Return [X, Y] of the center of cell containing provided text 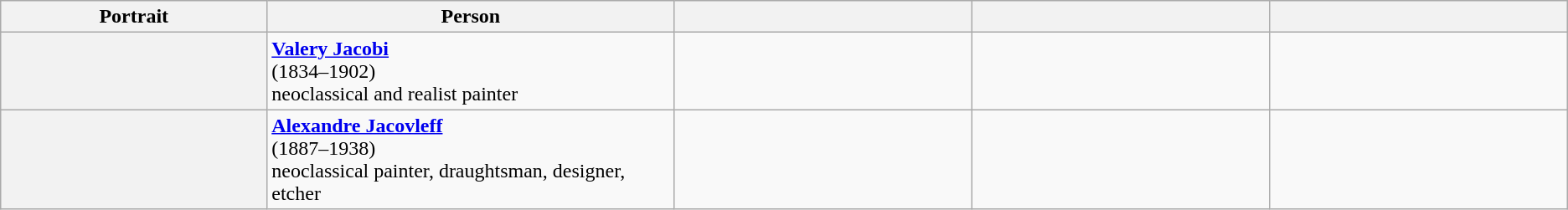
Portrait [134, 17]
Person [471, 17]
Valery Jacobi(1834–1902)neoclassical and realist painter [471, 71]
Alexandre Jacovleff(1887–1938)neoclassical painter, draughtsman, designer, etcher [471, 159]
